Scan for the cell matching the given text and deliver its [x, y] coordinate at center. 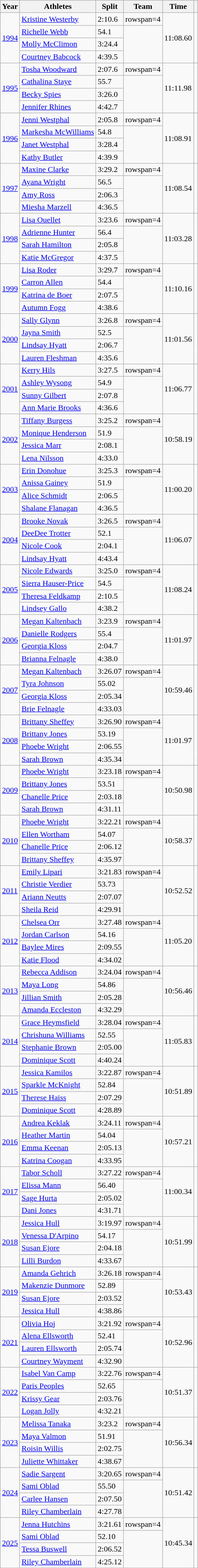
2021 [10, 1342]
Chrishuna Williams [58, 1035]
52.10 [110, 1536]
10:59.46 [178, 690]
10:58.19 [178, 439]
1996 [10, 138]
2008 [10, 740]
Jayna Smith [58, 332]
2022 [10, 1392]
3:26.5 [110, 521]
2014 [10, 1041]
Courtney Babcock [58, 57]
Sparkle McKnight [58, 1085]
Baylee Mires [58, 947]
10:51.37 [178, 1392]
2012 [10, 941]
4:33.03 [110, 709]
4:37.5 [110, 257]
4:38.2 [110, 609]
Athletes [58, 7]
3:25.0 [110, 571]
Isabel Van Camp [58, 1374]
2:10.5 [110, 596]
Christie Verdier [58, 884]
54.9 [110, 383]
3:26.07 [110, 671]
2:04.1 [110, 546]
Year [10, 7]
2015 [10, 1091]
4:33.95 [110, 1160]
Ellen Wortham [58, 834]
4:39.5 [110, 57]
3:21.61 [110, 1524]
2025 [10, 1543]
Chelsea Orr [58, 922]
Olivia Hoj [58, 1323]
2003 [10, 489]
Nicole Edwards [58, 571]
3:29.2 [110, 170]
Cathalina Staye [58, 82]
4:35.34 [110, 759]
11:03.28 [178, 239]
Tyra Johnson [58, 684]
Jillian Smith [58, 997]
1997 [10, 188]
3:23.2 [110, 1424]
1994 [10, 38]
4:31.11 [110, 809]
2023 [10, 1442]
2:05.13 [110, 1148]
Miesha Marzell [58, 207]
Grace Heymsfield [58, 1022]
Maya Valmon [58, 1436]
2:06.7 [110, 345]
11:06.07 [178, 539]
Stephanie Brown [58, 1047]
Theresa Feldkamp [58, 596]
3:26.18 [110, 1273]
2:06.5 [110, 496]
2009 [10, 790]
Melissa Tanaka [58, 1424]
52.89 [110, 1286]
Markesha McWilliams [58, 132]
Richelle Webb [58, 32]
4:33.67 [110, 1261]
10:52.52 [178, 891]
3:23.9 [110, 621]
52.41 [110, 1336]
10:45.34 [178, 1543]
4:33.0 [110, 458]
Erin Donohue [58, 470]
3:27.5 [110, 370]
3:23.6 [110, 220]
3:26.0 [110, 94]
Lena Nilsson [58, 458]
4:38.6 [110, 307]
2001 [10, 389]
Lauren Fleshman [58, 357]
Paris Peoples [58, 1386]
Molly McClimon [58, 44]
55.4 [110, 634]
2016 [10, 1141]
Juliette Whittaker [58, 1461]
4:34.02 [110, 960]
Ashley Wysong [58, 383]
Ayana Wright [58, 182]
3:22.21 [110, 822]
2:05.02 [110, 1198]
3:27.48 [110, 922]
52.1 [110, 533]
Monique Henderson [58, 433]
55.02 [110, 684]
4:38.86 [110, 1311]
Team [143, 7]
3:24.04 [110, 972]
2000 [10, 339]
4:39.9 [110, 157]
Tosha Woodward [58, 69]
3:28.04 [110, 1022]
10:58.37 [178, 841]
Heather Martin [58, 1135]
2:10.6 [110, 19]
2:06.12 [110, 847]
2006 [10, 640]
54.5 [110, 584]
3:24.4 [110, 44]
10:50.98 [178, 790]
54.07 [110, 834]
54.1 [110, 32]
10:57.21 [178, 1141]
2:05.74 [110, 1348]
Courtney Wayment [58, 1361]
2:07.50 [110, 1499]
54.04 [110, 1135]
Jennifer Rhines [58, 107]
55.7 [110, 82]
2:06.52 [110, 1549]
Jessica Marr [58, 445]
3:20.65 [110, 1474]
Amanda Gehrich [58, 1273]
53.73 [110, 884]
11:08.91 [178, 138]
3:22.76 [110, 1374]
11:10.16 [178, 289]
Katie McGregor [58, 257]
Logan Jolly [58, 1411]
4:31.71 [110, 1211]
3:23.18 [110, 772]
2:03.18 [110, 797]
Elissa Mann [58, 1185]
51.91 [110, 1436]
4:25.12 [110, 1561]
Amanda Eccleston [58, 1010]
Kerry Hils [58, 370]
2:07.5 [110, 295]
3:22.87 [110, 1072]
2013 [10, 991]
4:32.90 [110, 1361]
54.86 [110, 985]
52.55 [110, 1035]
2:07.8 [110, 395]
4:32.21 [110, 1411]
Tessa Buswell [58, 1549]
Autumn Fogg [58, 307]
4:29.91 [110, 909]
3:24.11 [110, 1123]
2007 [10, 690]
Nicole Cook [58, 546]
3:28.4 [110, 144]
3:27.22 [110, 1173]
Adrienne Hunter [58, 232]
54.16 [110, 934]
3:29.7 [110, 270]
2:03.76 [110, 1399]
Sheila Reid [58, 909]
2:03.52 [110, 1298]
Emma Keenan [58, 1148]
2019 [10, 1292]
Tiffany Burgess [58, 420]
Brie Felnagle [58, 709]
2004 [10, 539]
Maya Long [58, 985]
Ann Marie Brooks [58, 408]
2005 [10, 590]
56.4 [110, 232]
2018 [10, 1242]
10:52.96 [178, 1342]
Shalane Flanagan [58, 508]
Ariann Neutts [58, 897]
Katie Flood [58, 960]
56.40 [110, 1185]
10:51.99 [178, 1242]
10:51.89 [178, 1091]
11:08.60 [178, 38]
54.8 [110, 132]
10:56.46 [178, 991]
2017 [10, 1192]
Kathy Butler [58, 157]
2:09.55 [110, 947]
Janet Westphal [58, 144]
11:08.24 [178, 590]
Makenzie Dunmore [58, 1286]
2:08.1 [110, 445]
2:05.00 [110, 1047]
11:08.54 [178, 188]
4:35.97 [110, 859]
2:04.7 [110, 646]
Krissy Gear [58, 1399]
1999 [10, 289]
Katrina Coogan [58, 1160]
2:06.3 [110, 195]
Brianna Felnagle [58, 659]
2:06.55 [110, 746]
2:07.07 [110, 897]
Anissa Gainey [58, 483]
3:19.97 [110, 1223]
3:21.92 [110, 1323]
Alena Ellsworth [58, 1336]
Sadie Sargent [58, 1474]
Lisa Roder [58, 270]
Carlee Hansen [58, 1499]
2010 [10, 841]
Roisin Willis [58, 1449]
3:25.3 [110, 470]
Lilli Burdon [58, 1261]
3:26.8 [110, 320]
4:38.67 [110, 1461]
2024 [10, 1493]
52.84 [110, 1085]
Sarah Hamilton [58, 245]
Split [110, 7]
1998 [10, 239]
1995 [10, 88]
11:11.98 [178, 88]
3:26.90 [110, 721]
Maxine Clarke [58, 170]
56.5 [110, 182]
Dani Jones [58, 1211]
2011 [10, 891]
Brooke Novak [58, 521]
11:06.77 [178, 389]
Jenna Hutchins [58, 1524]
11:05.20 [178, 941]
4:43.4 [110, 558]
52.65 [110, 1386]
Danielle Rodgers [58, 634]
DeeDee Trotter [58, 533]
Sierra Hauser-Price [58, 584]
53.19 [110, 734]
Lindsey Gallo [58, 609]
2:05.28 [110, 997]
Sage Hurta [58, 1198]
54.17 [110, 1236]
4:40.24 [110, 1060]
4:36.6 [110, 408]
Tabor Scholl [58, 1173]
Time [178, 7]
3:21.83 [110, 872]
Lauren Ellsworth [58, 1348]
54.4 [110, 282]
11:00.34 [178, 1192]
2:05.34 [110, 696]
Jordan Carlson [58, 934]
2002 [10, 439]
Sally Glynn [58, 320]
Jenni Westphal [58, 119]
10:53.43 [178, 1292]
11:01.56 [178, 339]
4:35.6 [110, 357]
Therese Haiss [58, 1098]
2:02.75 [110, 1449]
Andrea Keklak [58, 1123]
4:32.29 [110, 1010]
Jessica Kamilos [58, 1072]
Katrina de Boer [58, 295]
4:28.89 [110, 1110]
11:05.83 [178, 1041]
2:07.29 [110, 1098]
2:04.18 [110, 1248]
Becky Spies [58, 94]
4:42.7 [110, 107]
53.51 [110, 784]
55.50 [110, 1486]
11:00.20 [178, 489]
Lisa Ouellet [58, 220]
Venessa D'Arpino [58, 1236]
2:07.6 [110, 69]
Emily Lipari [58, 872]
Alice Schmidt [58, 496]
4:27.78 [110, 1511]
4:38.0 [110, 659]
3:25.2 [110, 420]
Rebecca Addison [58, 972]
Amy Ross [58, 195]
Sunny Gilbert [58, 395]
Kristine Westerby [58, 19]
10:56.34 [178, 1442]
10:51.42 [178, 1493]
52.5 [110, 332]
Carron Allen [58, 282]
